Determine the [x, y] coordinate at the center of the cell enclosing the given text.  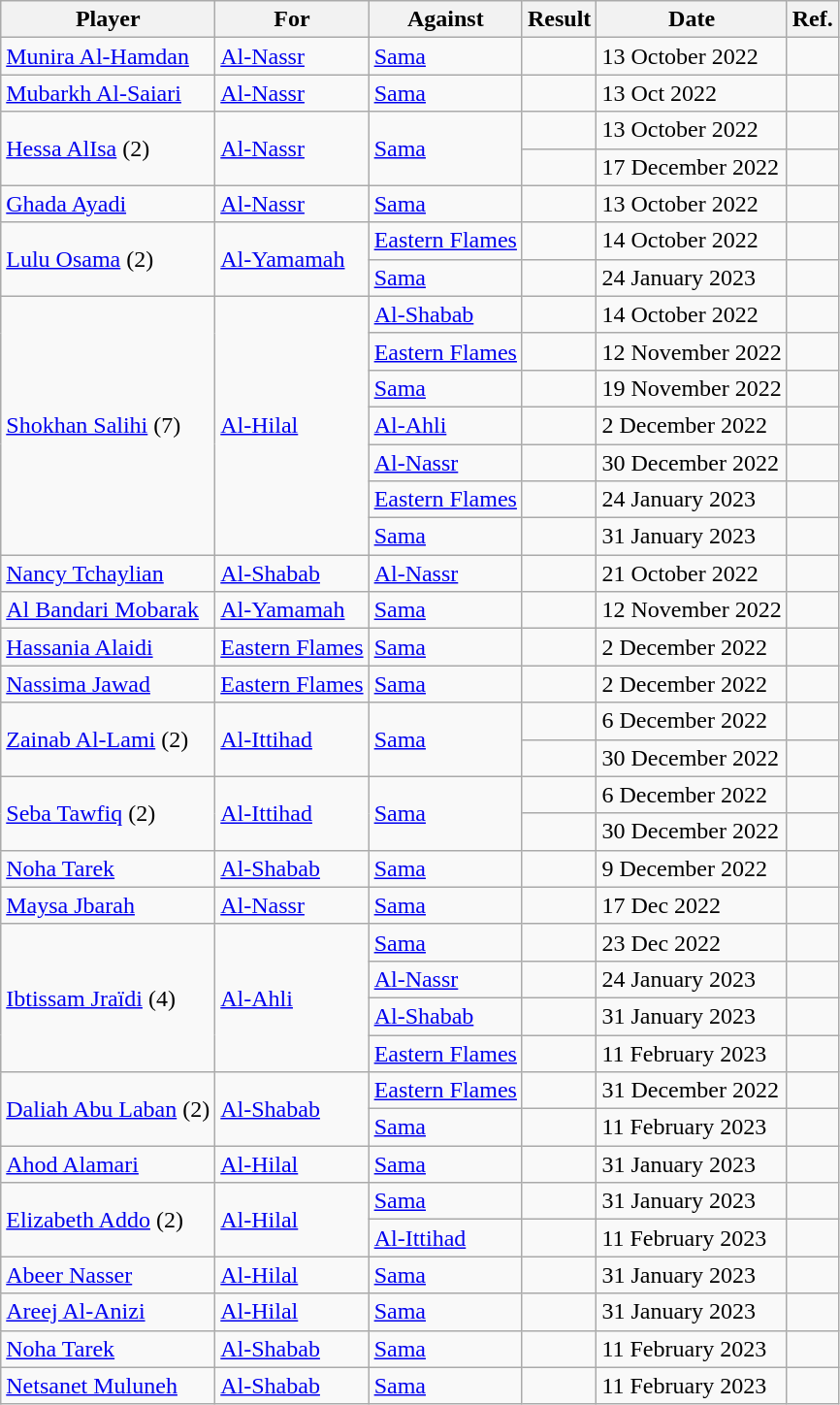
17 Dec 2022 [692, 905]
Ibtissam Jraïdi (4) [109, 997]
Zainab Al-Lami (2) [109, 739]
Maysa Jbarah [109, 905]
Munira Al-Hamdan [109, 56]
Ref. [813, 19]
Elizabeth Addo (2) [109, 1220]
Lulu Osama (2) [109, 259]
Ghada Ayadi [109, 204]
Abeer Nasser [109, 1275]
Seba Tawfiq (2) [109, 813]
21 October 2022 [692, 573]
Daliah Abu Laban (2) [109, 1109]
Mubarkh Al-Saiari [109, 93]
Netsanet Muluneh [109, 1386]
Hassania Alaidi [109, 647]
Date [692, 19]
Player [109, 19]
31 December 2022 [692, 1091]
Against [445, 19]
For [292, 19]
Areej Al-Anizi [109, 1312]
17 December 2022 [692, 167]
19 November 2022 [692, 388]
Shokhan Salihi (7) [109, 425]
Hessa AlIsa (2) [109, 148]
Al Bandari Mobarak [109, 610]
23 Dec 2022 [692, 942]
Result [559, 19]
9 December 2022 [692, 868]
Nassima Jawad [109, 684]
13 Oct 2022 [692, 93]
Ahod Alamari [109, 1164]
Nancy Tchaylian [109, 573]
